From the cell containing the given text, extract its center point as [X, Y] coordinate. 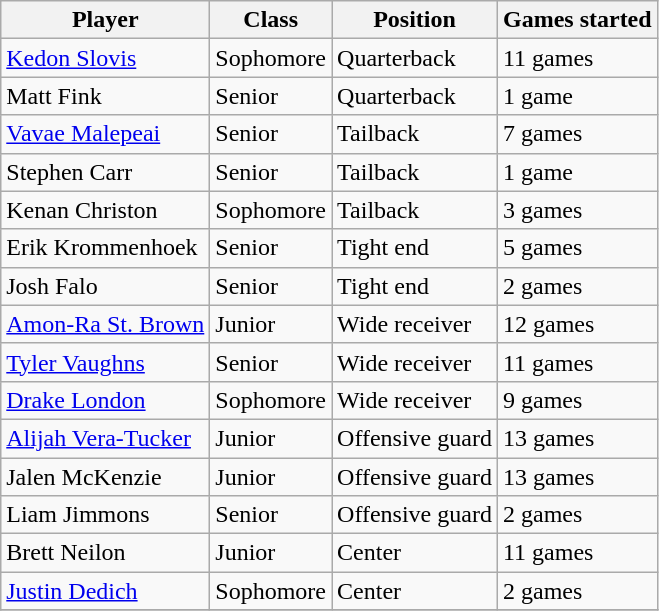
Games started [577, 20]
12 games [577, 324]
Matt Fink [106, 96]
Alijah Vera-Tucker [106, 438]
Drake London [106, 400]
Position [415, 20]
Erik Krommenhoek [106, 248]
7 games [577, 134]
Brett Neilon [106, 553]
Liam Jimmons [106, 515]
Josh Falo [106, 286]
Stephen Carr [106, 172]
Vavae Malepeai [106, 134]
Kedon Slovis [106, 58]
9 games [577, 400]
Tyler Vaughns [106, 362]
5 games [577, 248]
Player [106, 20]
Kenan Christon [106, 210]
Amon-Ra St. Brown [106, 324]
Jalen McKenzie [106, 477]
Class [271, 20]
3 games [577, 210]
Justin Dedich [106, 591]
